Extract the [X, Y] coordinate from the center of the cell holding the provided text.  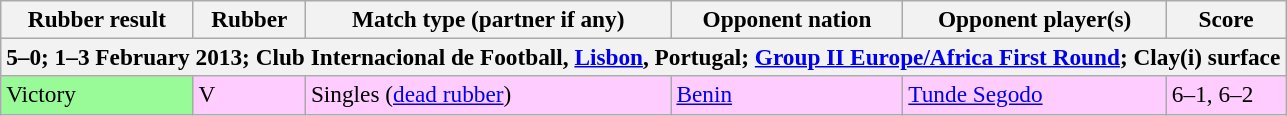
Opponent nation [787, 19]
Singles (dead rubber) [489, 95]
Victory [97, 95]
V [249, 95]
5–0; 1–3 February 2013; Club Internacional de Football, Lisbon, Portugal; Group II Europe/Africa First Round; Clay(i) surface [644, 57]
Opponent player(s) [1035, 19]
6–1, 6–2 [1226, 95]
Tunde Segodo [1035, 95]
Score [1226, 19]
Rubber result [97, 19]
Rubber [249, 19]
Match type (partner if any) [489, 19]
Benin [787, 95]
